Extract the [X, Y] coordinate from the center of the cell holding the provided text.  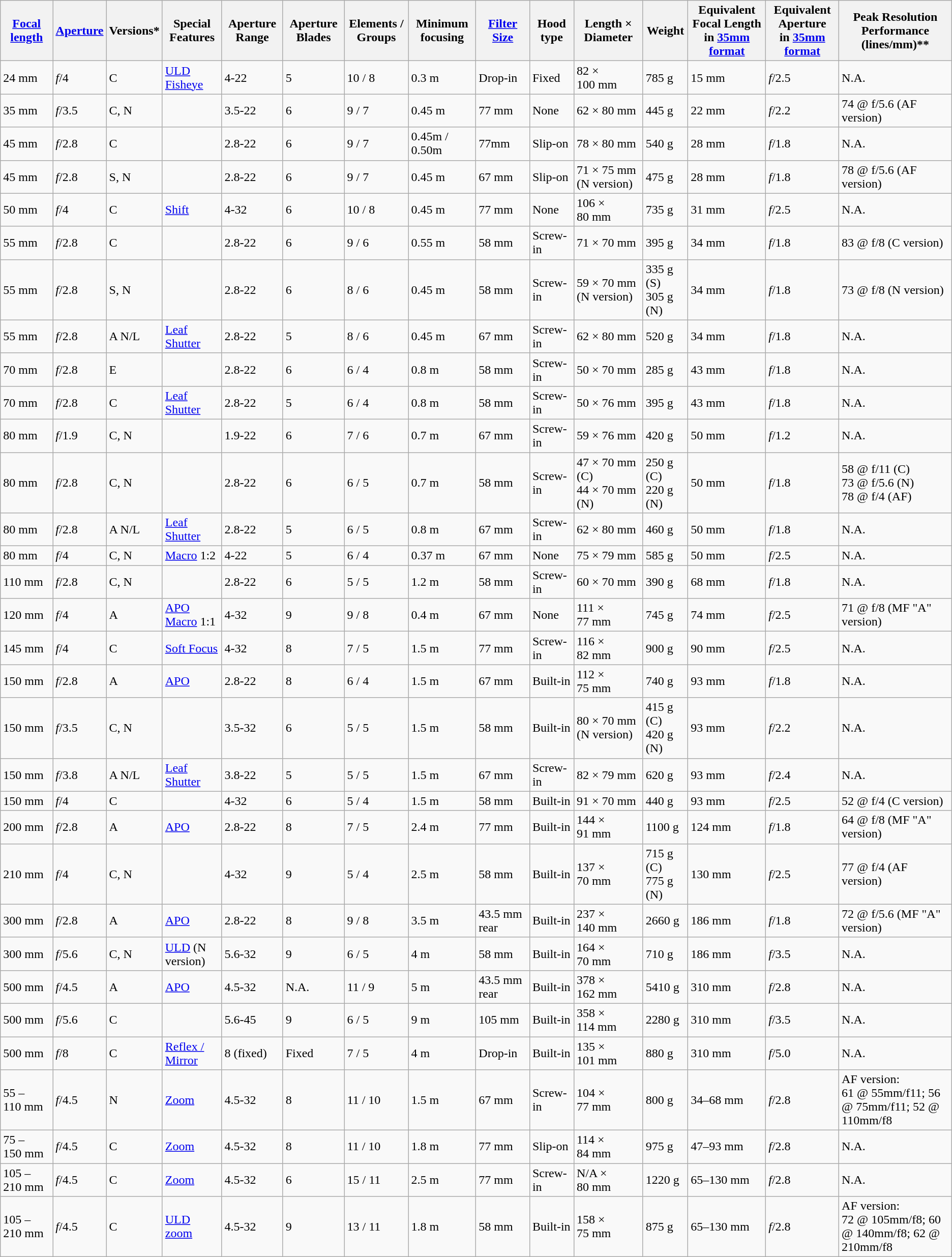
Aperture Range [252, 31]
90 mm [727, 648]
415 g (C)420 g (N) [665, 728]
785 g [665, 77]
120 mm [26, 615]
116 × 82 mm [608, 648]
Special Features [192, 31]
ULD zoom [192, 1226]
114 × 84 mm [608, 1147]
440 g [665, 801]
900 g [665, 648]
0.3 m [442, 77]
3.5-32 [252, 728]
55 – 110 mm [26, 1100]
7 / 6 [376, 435]
1100 g [665, 827]
Versions* [134, 31]
f/3.8 [79, 775]
71 × 70 mm [608, 243]
34–68 mm [727, 1100]
E [134, 369]
111 × 77 mm [608, 615]
715 g (C)775 g (N) [665, 874]
72 @ f/5.6 (MF "A" version) [896, 920]
164 × 70 mm [608, 954]
0.45m / 0.50m [442, 143]
Equivalent Focal Lengthin 35mm format [727, 31]
Equivalent Aperturein 35mm format [802, 31]
9 / 6 [376, 243]
3.8-22 [252, 775]
Hood type [551, 31]
82 × 79 mm [608, 775]
106 × 80 mm [608, 210]
0.37 m [442, 556]
1.9-22 [252, 435]
200 mm [26, 827]
50 × 70 mm [608, 369]
59 × 70 mm (N version) [608, 290]
f/1.2 [802, 435]
Filter Size [503, 31]
585 g [665, 556]
9 m [442, 1020]
0.4 m [442, 615]
0.55 m [442, 243]
2280 g [665, 1020]
52 @ f/4 (C version) [896, 801]
237 × 140 mm [608, 920]
5 m [442, 986]
Shift [192, 210]
59 × 76 mm [608, 435]
620 g [665, 775]
Elements / Groups [376, 31]
460 g [665, 530]
71 × 75 mm (N version) [608, 177]
74 mm [727, 615]
22 mm [727, 111]
35 mm [26, 111]
Aperture Blades [313, 31]
77 @ f/4 (AF version) [896, 874]
145 mm [26, 648]
144 × 91 mm [608, 827]
358 × 114 mm [608, 1020]
420 g [665, 435]
2.4 m [442, 827]
f/8 [79, 1053]
8 (fixed) [252, 1053]
Minimum focusing [442, 31]
15 mm [727, 77]
77mm [503, 143]
158 × 75 mm [608, 1226]
875 g [665, 1226]
AF version:61 @ 55mm/f11; 56 @ 75mm/f11; 52 @ 110mm/f8 [896, 1100]
210 mm [26, 874]
71 @ f/8 (MF "A" version) [896, 615]
68 mm [727, 582]
f/2.4 [802, 775]
Focal length [26, 31]
73 @ f/8 (N version) [896, 290]
3.5-22 [252, 111]
Reflex / Mirror [192, 1053]
58 @ f/11 (C)73 @ f/5.6 (N)78 @ f/4 (AF) [896, 483]
APO Macro 1:1 [192, 615]
1.2 m [442, 582]
5.6-32 [252, 954]
130 mm [727, 874]
105 mm [503, 1020]
137 × 70 mm [608, 874]
Soft Focus [192, 648]
f/1.9 [79, 435]
285 g [665, 369]
91 × 70 mm [608, 801]
Peak Resolution Performance (lines/mm)** [896, 31]
975 g [665, 1147]
ULD (N version) [192, 954]
1220 g [665, 1180]
83 @ f/8 (C version) [896, 243]
47 × 70 mm (C)44 × 70 mm (N) [608, 483]
Length × Diameter [608, 31]
710 g [665, 954]
475 g [665, 177]
60 × 70 mm [608, 582]
50 × 76 mm [608, 403]
75 × 79 mm [608, 556]
112 × 75 mm [608, 681]
N [134, 1100]
13 / 11 [376, 1226]
104 × 77 mm [608, 1100]
5410 g [665, 986]
135 × 101 mm [608, 1053]
745 g [665, 615]
5.6-45 [252, 1020]
f/5.0 [802, 1053]
11 / 9 [376, 986]
24 mm [26, 77]
15 / 11 [376, 1180]
75 – 150 mm [26, 1147]
800 g [665, 1100]
78 × 80 mm [608, 143]
250 g (C)220 g (N) [665, 483]
Weight [665, 31]
64 @ f/8 (MF "A" version) [896, 827]
3.5 m [442, 920]
540 g [665, 143]
ULD Fisheye [192, 77]
31 mm [727, 210]
445 g [665, 111]
N/A × 80 mm [608, 1180]
735 g [665, 210]
2660 g [665, 920]
AF version:72 @ 105mm/f8; 60 @ 140mm/f8; 62 @ 210mm/f8 [896, 1226]
82 × 100 mm [608, 77]
378 × 162 mm [608, 986]
335 g (S)305 g (N) [665, 290]
74 @ f/5.6 (AF version) [896, 111]
110 mm [26, 582]
740 g [665, 681]
124 mm [727, 827]
390 g [665, 582]
47–93 mm [727, 1147]
Macro 1:2 [192, 556]
Aperture [79, 31]
520 g [665, 337]
78 @ f/5.6 (AF version) [896, 177]
880 g [665, 1053]
80 × 70 mm (N version) [608, 728]
